Return [X, Y] of the center of cell containing provided text 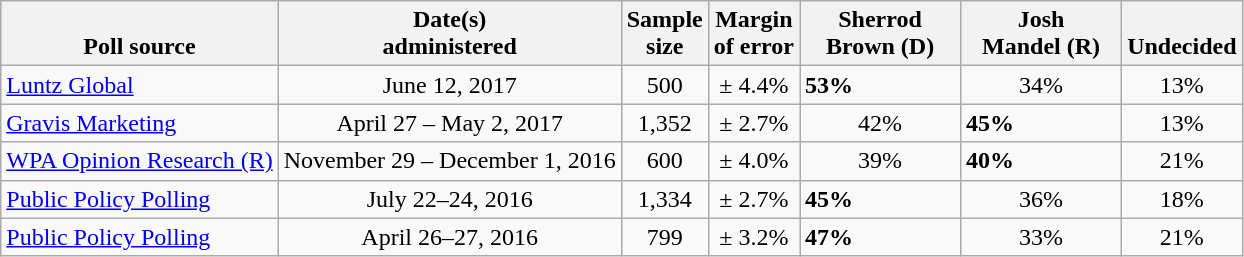
April 26–27, 2016 [450, 237]
40% [1042, 161]
42% [880, 123]
± 3.2% [754, 237]
April 27 – May 2, 2017 [450, 123]
Luntz Global [140, 85]
Date(s)administered [450, 34]
SherrodBrown (D) [880, 34]
Poll source [140, 34]
WPA Opinion Research (R) [140, 161]
39% [880, 161]
500 [664, 85]
600 [664, 161]
47% [880, 237]
June 12, 2017 [450, 85]
July 22–24, 2016 [450, 199]
Undecided [1182, 34]
1,352 [664, 123]
Marginof error [754, 34]
799 [664, 237]
JoshMandel (R) [1042, 34]
1,334 [664, 199]
34% [1042, 85]
53% [880, 85]
Gravis Marketing [140, 123]
Samplesize [664, 34]
± 4.4% [754, 85]
± 4.0% [754, 161]
33% [1042, 237]
November 29 – December 1, 2016 [450, 161]
36% [1042, 199]
18% [1182, 199]
